Find where the given text appears and provide that cell's center as [X, Y] coordinate. 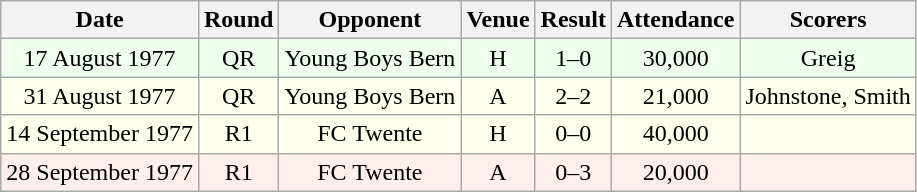
Scorers [828, 20]
21,000 [675, 96]
14 September 1977 [100, 134]
0–3 [573, 172]
Round [238, 20]
31 August 1977 [100, 96]
40,000 [675, 134]
Johnstone, Smith [828, 96]
Date [100, 20]
1–0 [573, 58]
17 August 1977 [100, 58]
Greig [828, 58]
Attendance [675, 20]
0–0 [573, 134]
30,000 [675, 58]
Venue [498, 20]
28 September 1977 [100, 172]
Result [573, 20]
2–2 [573, 96]
Opponent [370, 20]
20,000 [675, 172]
